Find where the given text appears and provide that cell's center as (x, y) coordinate. 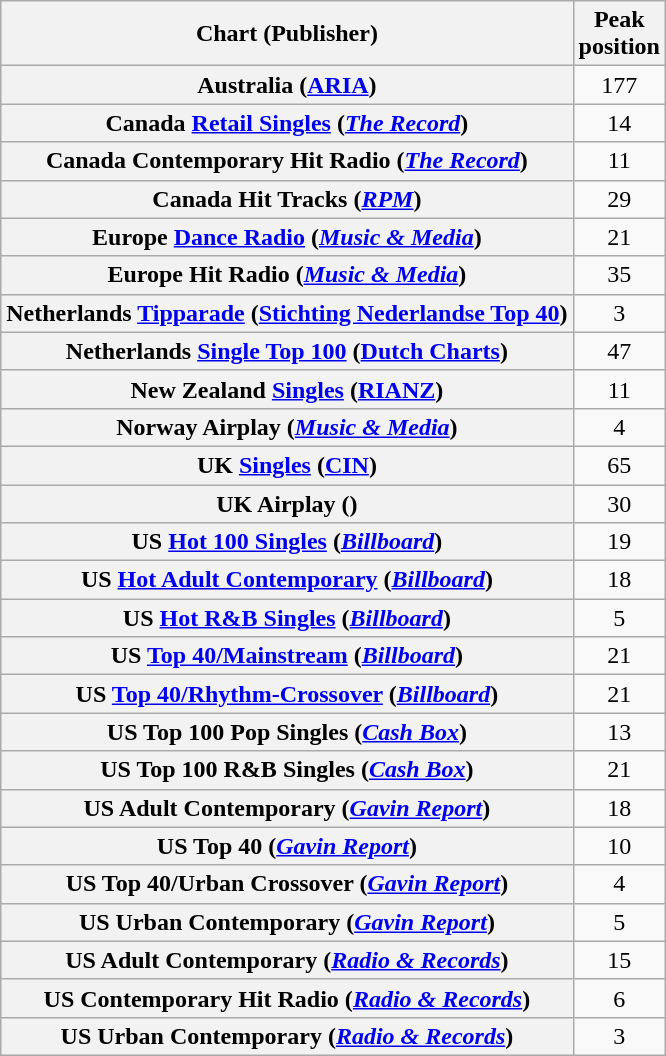
US Urban Contemporary (Radio & Records) (287, 1036)
15 (619, 960)
US Hot Adult Contemporary (Billboard) (287, 580)
US Top 40/Mainstream (Billboard) (287, 656)
6 (619, 998)
UK Airplay () (287, 503)
65 (619, 465)
29 (619, 199)
US Top 40/Rhythm-Crossover (Billboard) (287, 694)
13 (619, 732)
New Zealand Singles (RIANZ) (287, 389)
US Top 40/Urban Crossover (Gavin Report) (287, 884)
US Top 100 R&B Singles (Cash Box) (287, 770)
US Hot R&B Singles (Billboard) (287, 618)
US Top 100 Pop Singles (Cash Box) (287, 732)
35 (619, 275)
177 (619, 85)
US Hot 100 Singles (Billboard) (287, 542)
Chart (Publisher) (287, 34)
Canada Retail Singles (The Record) (287, 123)
Netherlands Tipparade (Stichting Nederlandse Top 40) (287, 313)
47 (619, 351)
Canada Hit Tracks (RPM) (287, 199)
Europe Hit Radio (Music & Media) (287, 275)
US Adult Contemporary (Gavin Report) (287, 808)
Canada Contemporary Hit Radio (The Record) (287, 161)
Australia (ARIA) (287, 85)
US Contemporary Hit Radio (Radio & Records) (287, 998)
14 (619, 123)
10 (619, 846)
UK Singles (CIN) (287, 465)
30 (619, 503)
Europe Dance Radio (Music & Media) (287, 237)
Netherlands Single Top 100 (Dutch Charts) (287, 351)
US Adult Contemporary (Radio & Records) (287, 960)
Norway Airplay (Music & Media) (287, 427)
19 (619, 542)
Peakposition (619, 34)
US Urban Contemporary (Gavin Report) (287, 922)
US Top 40 (Gavin Report) (287, 846)
